Locate the cell with the specified text and output its (X, Y) center coordinate. 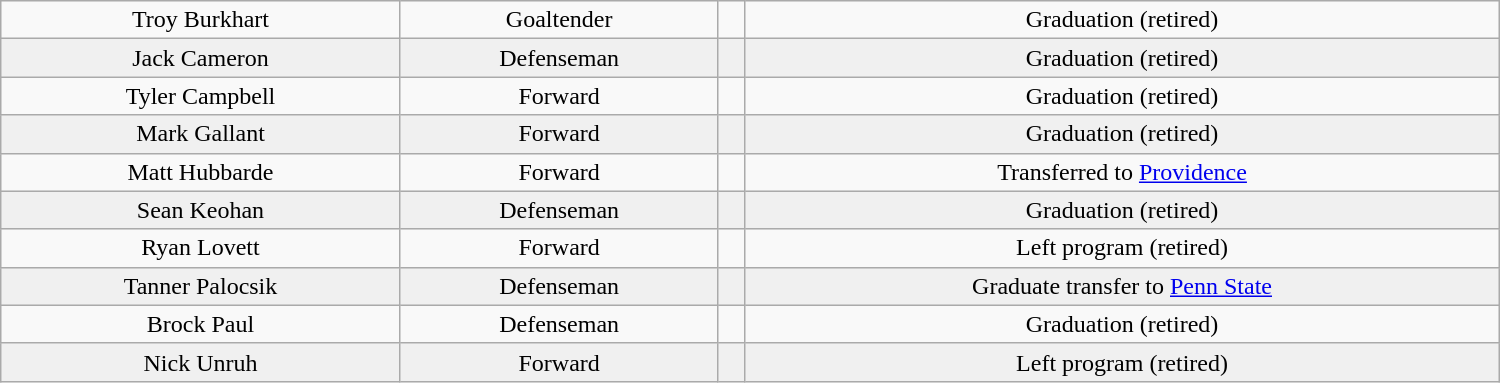
Matt Hubbarde (200, 172)
Tanner Palocsik (200, 286)
Transferred to Providence (1122, 172)
Ryan Lovett (200, 248)
Tyler Campbell (200, 96)
Nick Unruh (200, 362)
Sean Keohan (200, 210)
Jack Cameron (200, 58)
Goaltender (559, 20)
Troy Burkhart (200, 20)
Brock Paul (200, 324)
Graduate transfer to Penn State (1122, 286)
Mark Gallant (200, 134)
